Determine the [X, Y] coordinate at the center of the cell enclosing the given text.  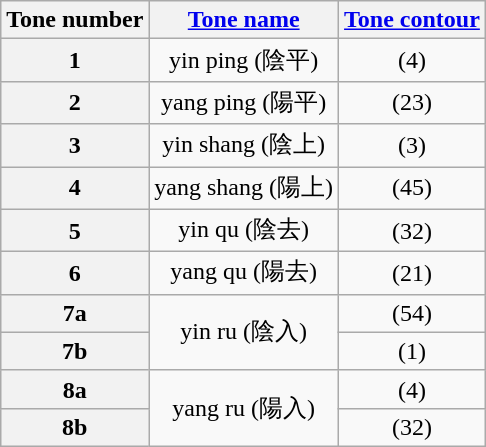
7a [75, 313]
6 [75, 274]
yin qu (陰去) [244, 230]
1 [75, 60]
(45) [412, 188]
5 [75, 230]
yang ping (陽平) [244, 102]
(54) [412, 313]
8b [75, 427]
yang qu (陽去) [244, 274]
yin ping (陰平) [244, 60]
2 [75, 102]
3 [75, 146]
7b [75, 351]
(1) [412, 351]
(21) [412, 274]
8a [75, 389]
(23) [412, 102]
Tone contour [412, 20]
4 [75, 188]
yin shang (陰上) [244, 146]
Tone name [244, 20]
Tone number [75, 20]
(3) [412, 146]
yang shang (陽上) [244, 188]
yin ru (陰入) [244, 332]
yang ru (陽入) [244, 408]
